Identify which cell holds the provided text, then report its [X, Y] central coordinate. 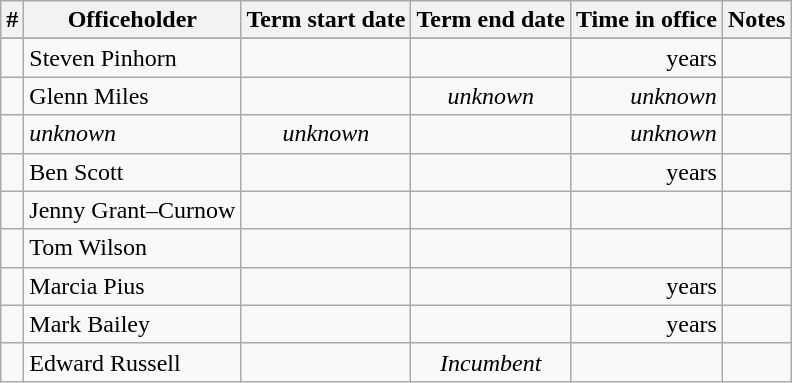
Ben Scott [132, 172]
# [12, 20]
Time in office [646, 20]
Term start date [326, 20]
Officeholder [132, 20]
Mark Bailey [132, 324]
Glenn Miles [132, 96]
Term end date [491, 20]
Notes [756, 20]
Edward Russell [132, 362]
Jenny Grant–Curnow [132, 210]
Marcia Pius [132, 286]
Steven Pinhorn [132, 58]
Tom Wilson [132, 248]
Incumbent [491, 362]
